Determine the (X, Y) coordinate at the center of the cell enclosing the given text.  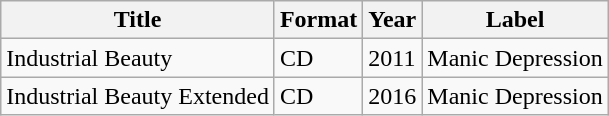
Label (515, 20)
2011 (392, 58)
Year (392, 20)
Industrial Beauty Extended (138, 96)
Industrial Beauty (138, 58)
Format (318, 20)
2016 (392, 96)
Title (138, 20)
